From the cell containing the given text, extract its center point as [x, y] coordinate. 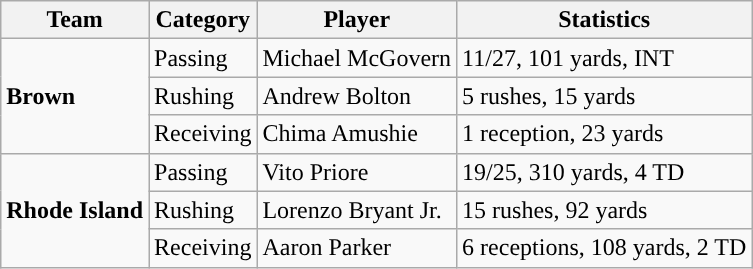
Brown [75, 96]
11/27, 101 yards, INT [604, 58]
Vito Priore [357, 172]
Michael McGovern [357, 58]
6 receptions, 108 yards, 2 TD [604, 248]
Player [357, 20]
Team [75, 20]
Statistics [604, 20]
1 reception, 23 yards [604, 134]
15 rushes, 92 yards [604, 210]
Lorenzo Bryant Jr. [357, 210]
Andrew Bolton [357, 96]
Rhode Island [75, 210]
19/25, 310 yards, 4 TD [604, 172]
Category [203, 20]
Chima Amushie [357, 134]
Aaron Parker [357, 248]
5 rushes, 15 yards [604, 96]
